Provide the (X, Y) coordinate of the cell's center where the given text is located.  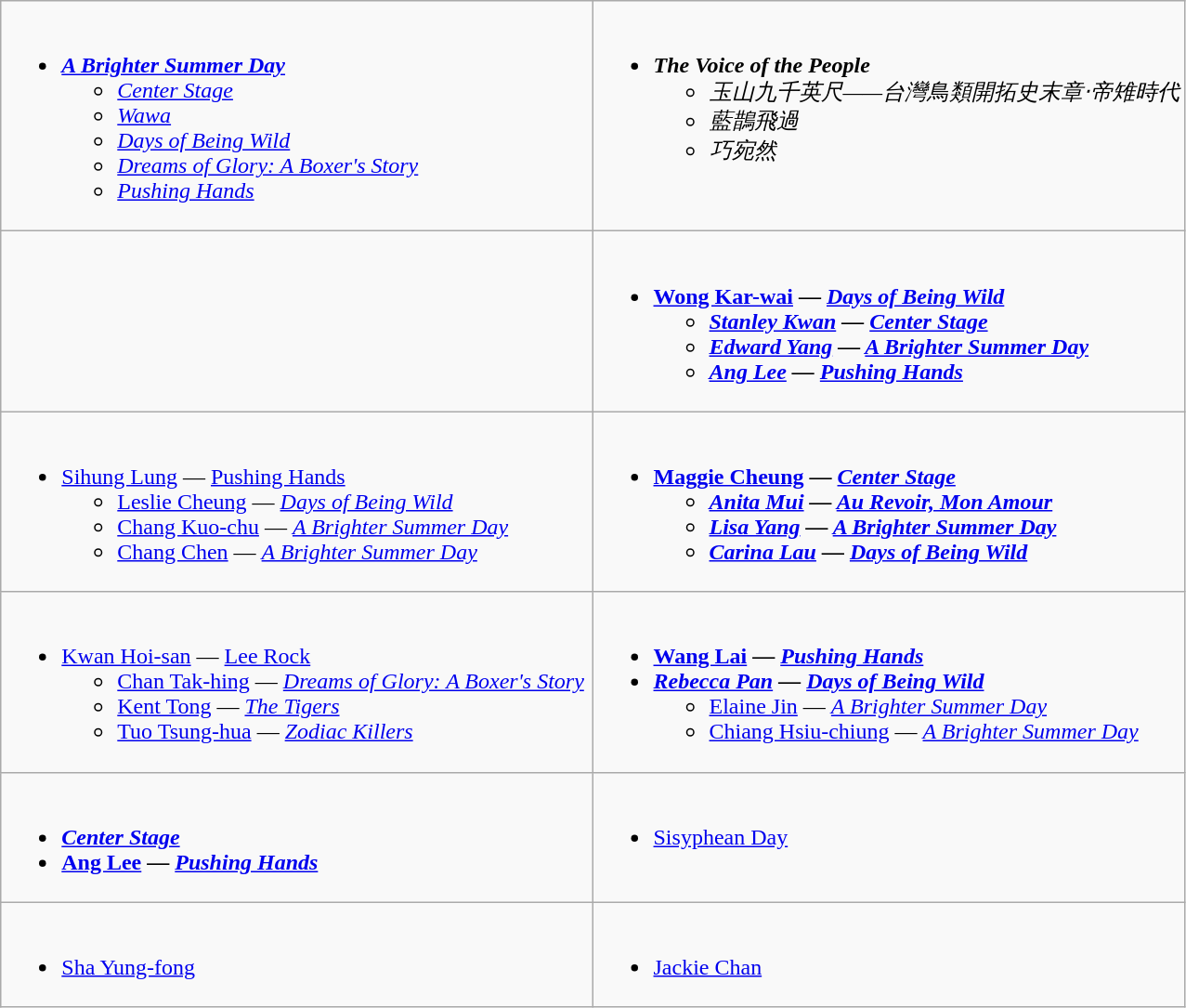
Sha Yung-fong (297, 955)
Maggie Cheung — Center StageAnita Mui — Au Revoir, Mon AmourLisa Yang — A Brighter Summer DayCarina Lau — Days of Being Wild (888, 502)
Wong Kar-wai — Days of Being WildStanley Kwan — Center StageEdward Yang — A Brighter Summer DayAng Lee — Pushing Hands (888, 321)
A Brighter Summer DayCenter StageWawaDays of Being WildDreams of Glory: A Boxer's StoryPushing Hands (297, 116)
Kwan Hoi-san — Lee RockChan Tak-hing — Dreams of Glory: A Boxer's StoryKent Tong — The TigersTuo Tsung-hua — Zodiac Killers (297, 682)
Center StageAng Lee — Pushing Hands (297, 837)
Sihung Lung — Pushing HandsLeslie Cheung — Days of Being WildChang Kuo-chu — A Brighter Summer DayChang Chen — A Brighter Summer Day (297, 502)
The Voice of the People玉山九千英尺——台灣鳥類開拓史末章‧帝雉時代藍鵲飛過巧宛然 (888, 116)
Wang Lai — Pushing HandsRebecca Pan — Days of Being WildElaine Jin — A Brighter Summer DayChiang Hsiu-chiung — A Brighter Summer Day (888, 682)
Sisyphean Day (888, 837)
Jackie Chan (888, 955)
